Determine the [x, y] coordinate at the center of the cell enclosing the given text.  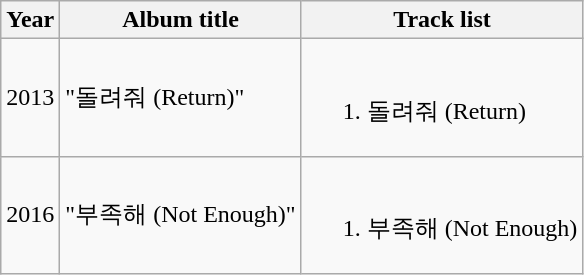
돌려줘 (Return) [442, 98]
부족해 (Not Enough) [442, 215]
2013 [30, 98]
"돌려줘 (Return)" [180, 98]
Track list [442, 20]
2016 [30, 215]
Year [30, 20]
Album title [180, 20]
"부족해 (Not Enough)" [180, 215]
